For the text-containing cell, return its midpoint in [x, y] coordinate format. 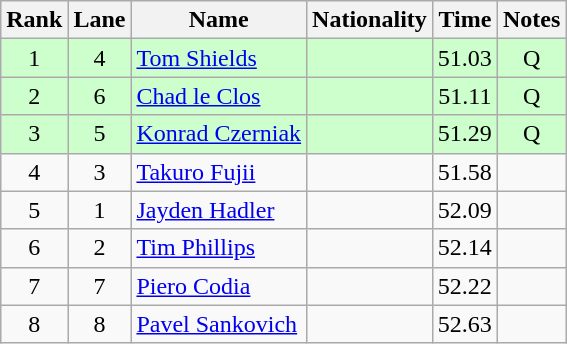
Pavel Sankovich [219, 324]
Time [464, 20]
Notes [531, 20]
Tom Shields [219, 58]
52.22 [464, 286]
Nationality [370, 20]
Takuro Fujii [219, 172]
52.63 [464, 324]
51.58 [464, 172]
Lane [100, 20]
Rank [34, 20]
Piero Codia [219, 286]
Chad le Clos [219, 96]
Tim Phillips [219, 248]
52.09 [464, 210]
Konrad Czerniak [219, 134]
Name [219, 20]
Jayden Hadler [219, 210]
52.14 [464, 248]
51.11 [464, 96]
51.03 [464, 58]
51.29 [464, 134]
